Return the (X, Y) coordinate for the center point of the cell that contains the specified text.  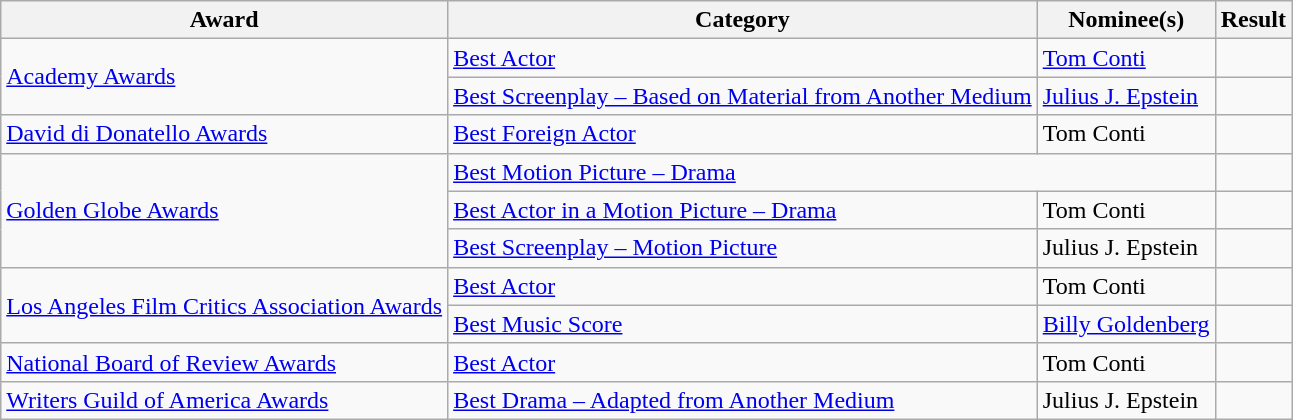
Best Music Score (743, 324)
Best Screenplay – Based on Material from Another Medium (743, 96)
Billy Goldenberg (1126, 324)
National Board of Review Awards (224, 362)
Award (224, 20)
Academy Awards (224, 77)
Best Drama – Adapted from Another Medium (743, 400)
Los Angeles Film Critics Association Awards (224, 305)
Best Actor in a Motion Picture – Drama (743, 210)
Best Foreign Actor (743, 134)
Best Motion Picture – Drama (832, 172)
Category (743, 20)
Golden Globe Awards (224, 210)
Best Screenplay – Motion Picture (743, 248)
Result (1253, 20)
Writers Guild of America Awards (224, 400)
David di Donatello Awards (224, 134)
Nominee(s) (1126, 20)
